Return [X, Y] of the center of cell containing provided text 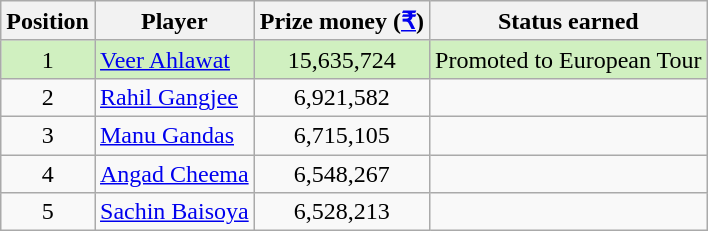
3 [48, 135]
Position [48, 21]
Manu Gandas [174, 135]
1 [48, 59]
6,528,213 [342, 212]
Rahil Gangjee [174, 97]
6,548,267 [342, 173]
6,715,105 [342, 135]
2 [48, 97]
Sachin Baisoya [174, 212]
Prize money (₹) [342, 21]
Player [174, 21]
Promoted to European Tour [569, 59]
5 [48, 212]
6,921,582 [342, 97]
15,635,724 [342, 59]
Angad Cheema [174, 173]
Status earned [569, 21]
Veer Ahlawat [174, 59]
4 [48, 173]
